Locate the cell with the specified text and output its (x, y) center coordinate. 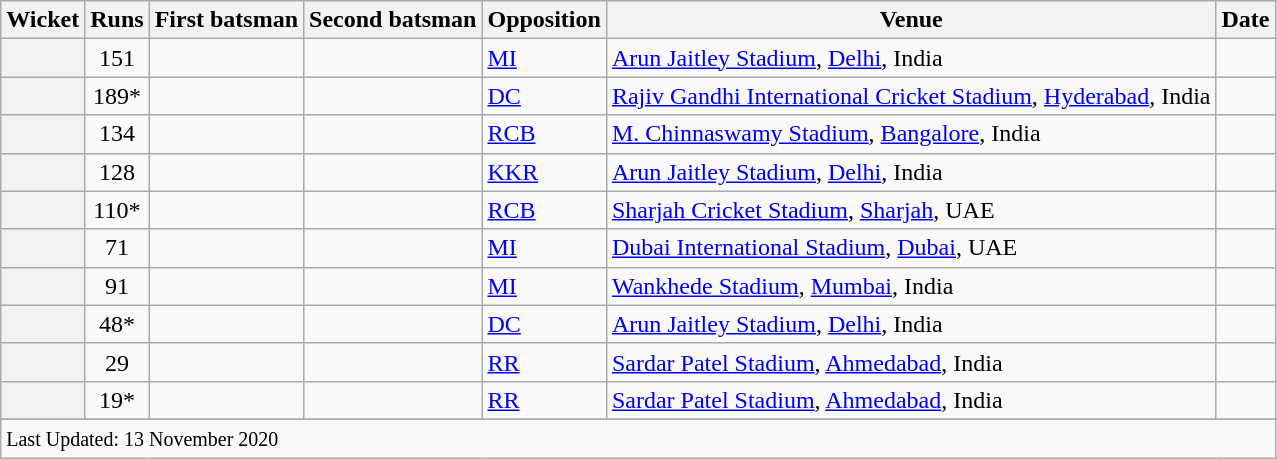
Dubai International Stadium, Dubai, UAE (911, 248)
KKR (544, 172)
Sharjah Cricket Stadium, Sharjah, UAE (911, 210)
Date (1246, 20)
19* (117, 400)
151 (117, 58)
Opposition (544, 20)
29 (117, 362)
Wicket (43, 20)
189* (117, 96)
M. Chinnaswamy Stadium, Bangalore, India (911, 134)
71 (117, 248)
First batsman (226, 20)
134 (117, 134)
Rajiv Gandhi International Cricket Stadium, Hyderabad, India (911, 96)
91 (117, 286)
128 (117, 172)
Venue (911, 20)
Last Updated: 13 November 2020 (638, 438)
Runs (117, 20)
Wankhede Stadium, Mumbai, India (911, 286)
Second batsman (393, 20)
110* (117, 210)
48* (117, 324)
